Provide the [x, y] coordinate of the cell's center where the given text is located.  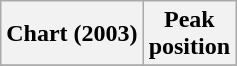
Chart (2003) [72, 34]
Peakposition [189, 34]
